Detect which cell encompasses the target text, then output its (X, Y) center coordinate. 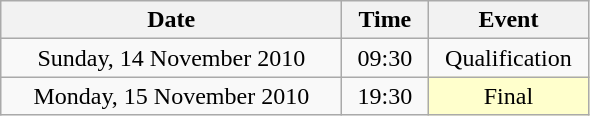
Time (385, 20)
Monday, 15 November 2010 (172, 96)
09:30 (385, 58)
Date (172, 20)
Qualification (508, 58)
Sunday, 14 November 2010 (172, 58)
19:30 (385, 96)
Final (508, 96)
Event (508, 20)
